Extract the [X, Y] coordinate from the center of the cell holding the provided text.  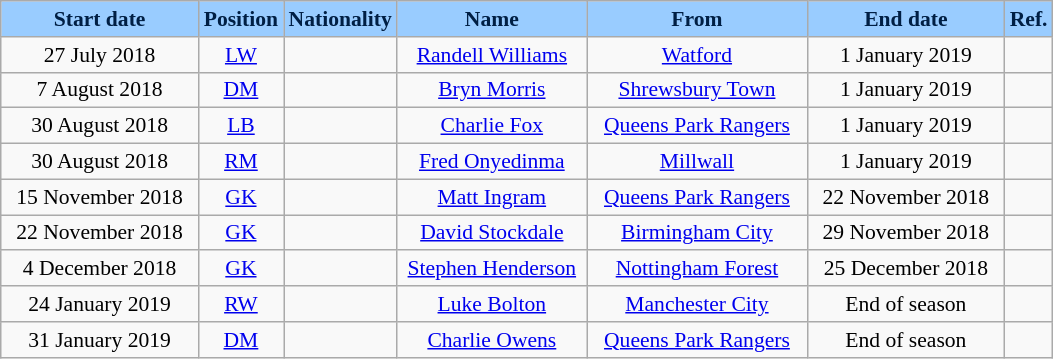
LB [240, 126]
Stephen Henderson [492, 269]
Nationality [340, 19]
15 November 2018 [100, 197]
Randell Williams [492, 55]
Start date [100, 19]
7 August 2018 [100, 90]
Luke Bolton [492, 304]
David Stockdale [492, 233]
Watford [697, 55]
LW [240, 55]
Name [492, 19]
From [697, 19]
RM [240, 162]
Shrewsbury Town [697, 90]
Fred Onyedinma [492, 162]
Position [240, 19]
25 December 2018 [906, 269]
24 January 2019 [100, 304]
Millwall [697, 162]
29 November 2018 [906, 233]
31 January 2019 [100, 340]
Manchester City [697, 304]
4 December 2018 [100, 269]
Nottingham Forest [697, 269]
Bryn Morris [492, 90]
Ref. [1029, 19]
27 July 2018 [100, 55]
Charlie Fox [492, 126]
Charlie Owens [492, 340]
Birmingham City [697, 233]
End date [906, 19]
Matt Ingram [492, 197]
RW [240, 304]
